Find where the given text appears and provide that cell's center as [x, y] coordinate. 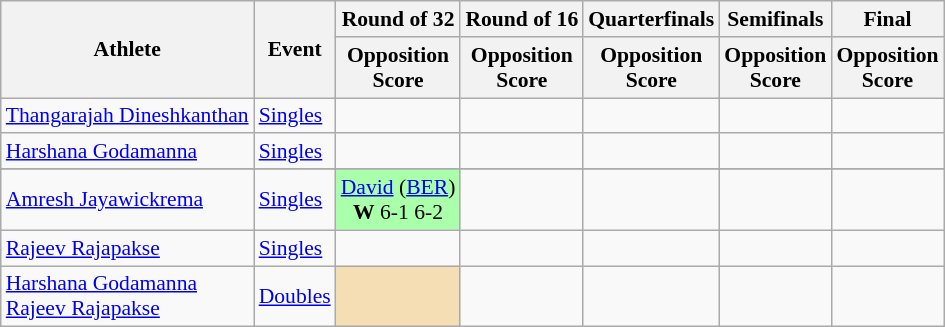
Thangarajah Dineshkanthan [128, 116]
Doubles [295, 296]
Round of 32 [398, 19]
Round of 16 [522, 19]
Rajeev Rajapakse [128, 248]
Harshana Godamanna [128, 152]
Quarterfinals [651, 19]
Harshana GodamannaRajeev Rajapakse [128, 296]
David (BER)W 6-1 6-2 [398, 200]
Final [887, 19]
Semifinals [775, 19]
Athlete [128, 50]
Amresh Jayawickrema [128, 200]
Event [295, 50]
